Capture the cell that displays the provided text and extract its (X, Y) central coordinate. 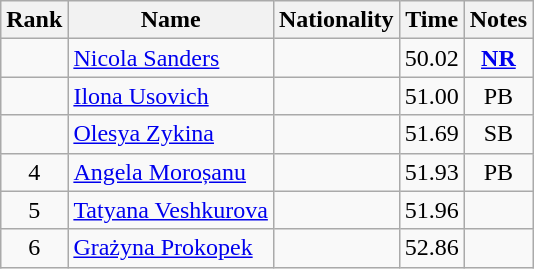
Tatyana Veshkurova (171, 210)
Nationality (336, 20)
NR (498, 58)
Rank (34, 20)
Nicola Sanders (171, 58)
6 (34, 248)
Angela Moroșanu (171, 172)
51.96 (432, 210)
51.69 (432, 134)
5 (34, 210)
50.02 (432, 58)
Name (171, 20)
Notes (498, 20)
SB (498, 134)
Grażyna Prokopek (171, 248)
51.00 (432, 96)
Ilona Usovich (171, 96)
Time (432, 20)
Olesya Zykina (171, 134)
51.93 (432, 172)
4 (34, 172)
52.86 (432, 248)
